Search for the cell housing the specified text and yield its [x, y] center coordinate. 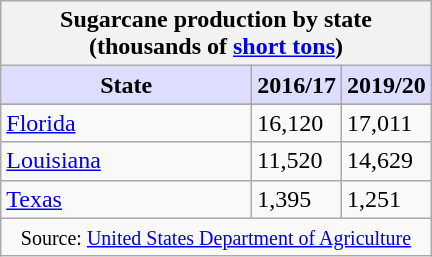
2016/17 [297, 85]
Source: United States Department of Agriculture [216, 237]
1,395 [297, 199]
Florida [126, 123]
1,251 [387, 199]
Louisiana [126, 161]
14,629 [387, 161]
Texas [126, 199]
State [126, 85]
2019/20 [387, 85]
11,520 [297, 161]
Sugarcane production by state (thousands of short tons) [216, 34]
16,120 [297, 123]
17,011 [387, 123]
